Scan for the cell matching the given text and deliver its [X, Y] coordinate at center. 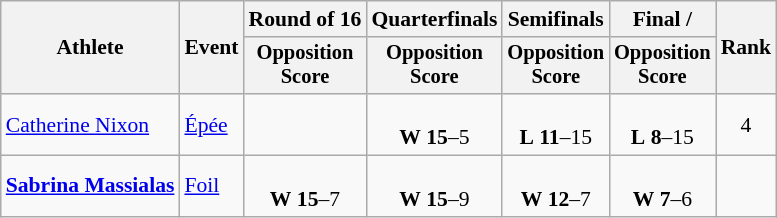
Foil [211, 186]
W 15–5 [434, 124]
Épée [211, 124]
W 15–7 [306, 186]
4 [746, 124]
Catherine Nixon [90, 124]
Semifinals [556, 19]
W 12–7 [556, 186]
W 7–6 [662, 186]
Quarterfinals [434, 19]
Final / [662, 19]
Event [211, 48]
L 11–15 [556, 124]
Athlete [90, 48]
Round of 16 [306, 19]
Rank [746, 48]
W 15–9 [434, 186]
Sabrina Massialas [90, 186]
L 8–15 [662, 124]
